Search for the cell housing the specified text and yield its [X, Y] center coordinate. 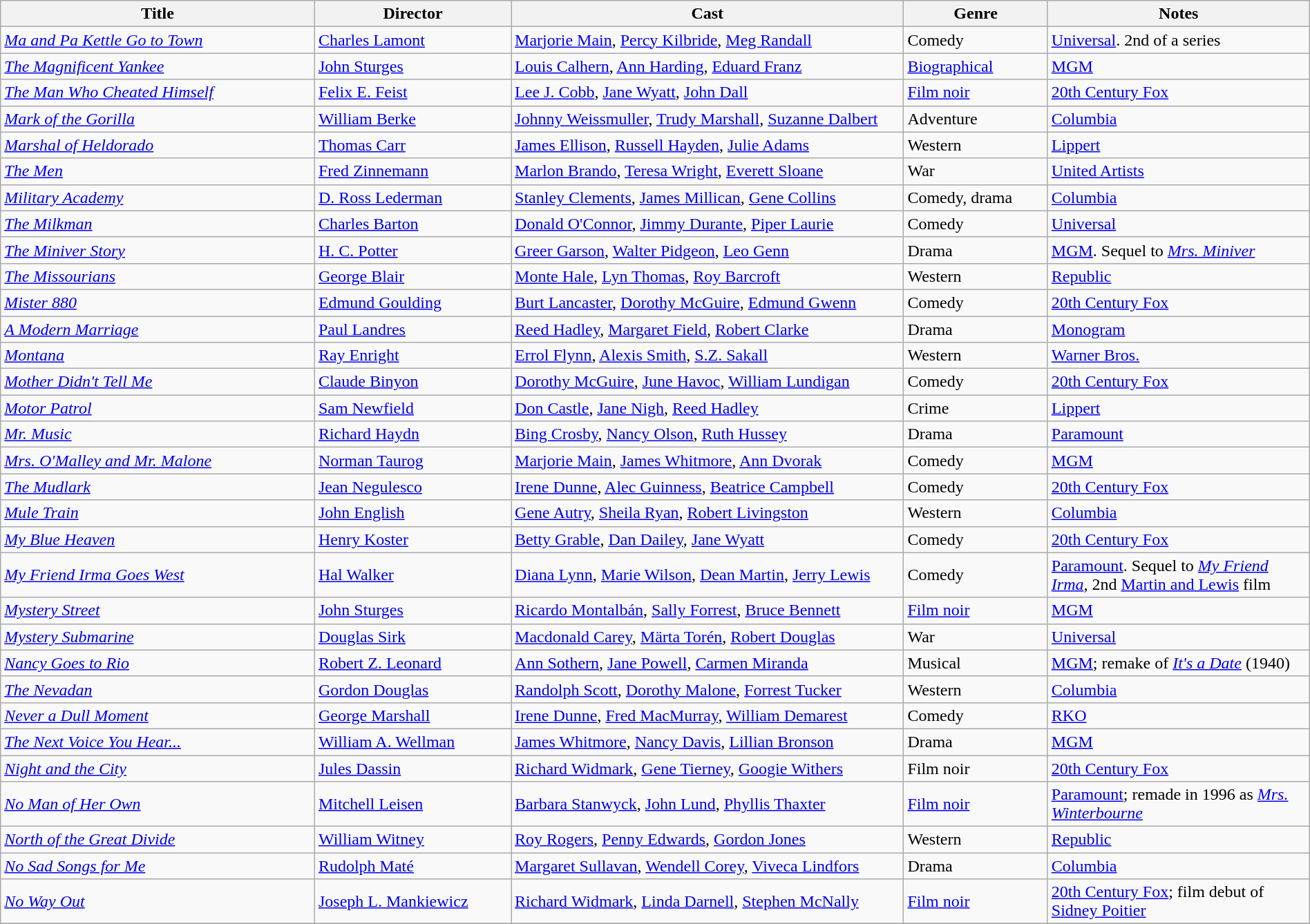
Warner Bros. [1179, 356]
Macdonald Carey, Märta Torén, Robert Douglas [708, 637]
Ann Sothern, Jane Powell, Carmen Miranda [708, 663]
Motor Patrol [158, 408]
Jules Dassin [412, 769]
Monogram [1179, 329]
The Man Who Cheated Himself [158, 93]
20th Century Fox; film debut of Sidney Poitier [1179, 902]
Crime [976, 408]
George Blair [412, 276]
James Whitmore, Nancy Davis, Lillian Bronson [708, 742]
Jean Negulesco [412, 487]
Irene Dunne, Fred MacMurray, William Demarest [708, 715]
Monte Hale, Lyn Thomas, Roy Barcroft [708, 276]
Cast [708, 14]
Gene Autry, Sheila Ryan, Robert Livingston [708, 513]
Rudolph Maté [412, 866]
Richard Widmark, Gene Tierney, Googie Withers [708, 769]
Reed Hadley, Margaret Field, Robert Clarke [708, 329]
Comedy, drama [976, 198]
The Mudlark [158, 487]
Lee J. Cobb, Jane Wyatt, John Dall [708, 93]
Gordon Douglas [412, 689]
Margaret Sullavan, Wendell Corey, Viveca Lindfors [708, 866]
The Missourians [158, 276]
Don Castle, Jane Nigh, Reed Hadley [708, 408]
Mr. Music [158, 434]
Paul Landres [412, 329]
Errol Flynn, Alexis Smith, S.Z. Sakall [708, 356]
Betty Grable, Dan Dailey, Jane Wyatt [708, 539]
Musical [976, 663]
MGM. Sequel to Mrs. Miniver [1179, 250]
Paramount; remade in 1996 as Mrs. Winterbourne [1179, 804]
Felix E. Feist [412, 93]
My Blue Heaven [158, 539]
Marjorie Main, Percy Kilbride, Meg Randall [708, 40]
George Marshall [412, 715]
Title [158, 14]
William Witney [412, 840]
Sam Newfield [412, 408]
No Man of Her Own [158, 804]
Henry Koster [412, 539]
Charles Barton [412, 224]
Adventure [976, 119]
Mark of the Gorilla [158, 119]
Ray Enright [412, 356]
John English [412, 513]
Mother Didn't Tell Me [158, 382]
D. Ross Lederman [412, 198]
William A. Wellman [412, 742]
Nancy Goes to Rio [158, 663]
Mule Train [158, 513]
Paramount. Sequel to My Friend Irma, 2nd Martin and Lewis film [1179, 575]
Richard Haydn [412, 434]
RKO [1179, 715]
United Artists [1179, 171]
Claude Binyon [412, 382]
Ma and Pa Kettle Go to Town [158, 40]
Military Academy [158, 198]
MGM; remake of It's a Date (1940) [1179, 663]
Director [412, 14]
Irene Dunne, Alec Guinness, Beatrice Campbell [708, 487]
Ricardo Montalbán, Sally Forrest, Bruce Bennett [708, 610]
The Milkman [158, 224]
Mitchell Leisen [412, 804]
Mystery Submarine [158, 637]
Never a Dull Moment [158, 715]
Burt Lancaster, Dorothy McGuire, Edmund Gwenn [708, 302]
The Miniver Story [158, 250]
Mrs. O'Malley and Mr. Malone [158, 461]
Barbara Stanwyck, John Lund, Phyllis Thaxter [708, 804]
Night and the City [158, 769]
The Next Voice You Hear... [158, 742]
The Nevadan [158, 689]
Mystery Street [158, 610]
James Ellison, Russell Hayden, Julie Adams [708, 145]
Mister 880 [158, 302]
The Men [158, 171]
William Berke [412, 119]
Paramount [1179, 434]
Edmund Goulding [412, 302]
Greer Garson, Walter Pidgeon, Leo Genn [708, 250]
Universal. 2nd of a series [1179, 40]
Fred Zinnemann [412, 171]
Biographical [976, 66]
Donald O'Connor, Jimmy Durante, Piper Laurie [708, 224]
Johnny Weissmuller, Trudy Marshall, Suzanne Dalbert [708, 119]
Notes [1179, 14]
Richard Widmark, Linda Darnell, Stephen McNally [708, 902]
The Magnificent Yankee [158, 66]
Stanley Clements, James Millican, Gene Collins [708, 198]
Marlon Brando, Teresa Wright, Everett Sloane [708, 171]
North of the Great Divide [158, 840]
No Sad Songs for Me [158, 866]
Douglas Sirk [412, 637]
Marshal of Heldorado [158, 145]
Norman Taurog [412, 461]
Louis Calhern, Ann Harding, Eduard Franz [708, 66]
A Modern Marriage [158, 329]
Diana Lynn, Marie Wilson, Dean Martin, Jerry Lewis [708, 575]
My Friend Irma Goes West [158, 575]
Genre [976, 14]
Thomas Carr [412, 145]
Roy Rogers, Penny Edwards, Gordon Jones [708, 840]
Randolph Scott, Dorothy Malone, Forrest Tucker [708, 689]
Bing Crosby, Nancy Olson, Ruth Hussey [708, 434]
Marjorie Main, James Whitmore, Ann Dvorak [708, 461]
Charles Lamont [412, 40]
Hal Walker [412, 575]
H. C. Potter [412, 250]
Montana [158, 356]
Joseph L. Mankiewicz [412, 902]
No Way Out [158, 902]
Dorothy McGuire, June Havoc, William Lundigan [708, 382]
Robert Z. Leonard [412, 663]
